Extract the (x, y) coordinate from the center of the cell holding the provided text.  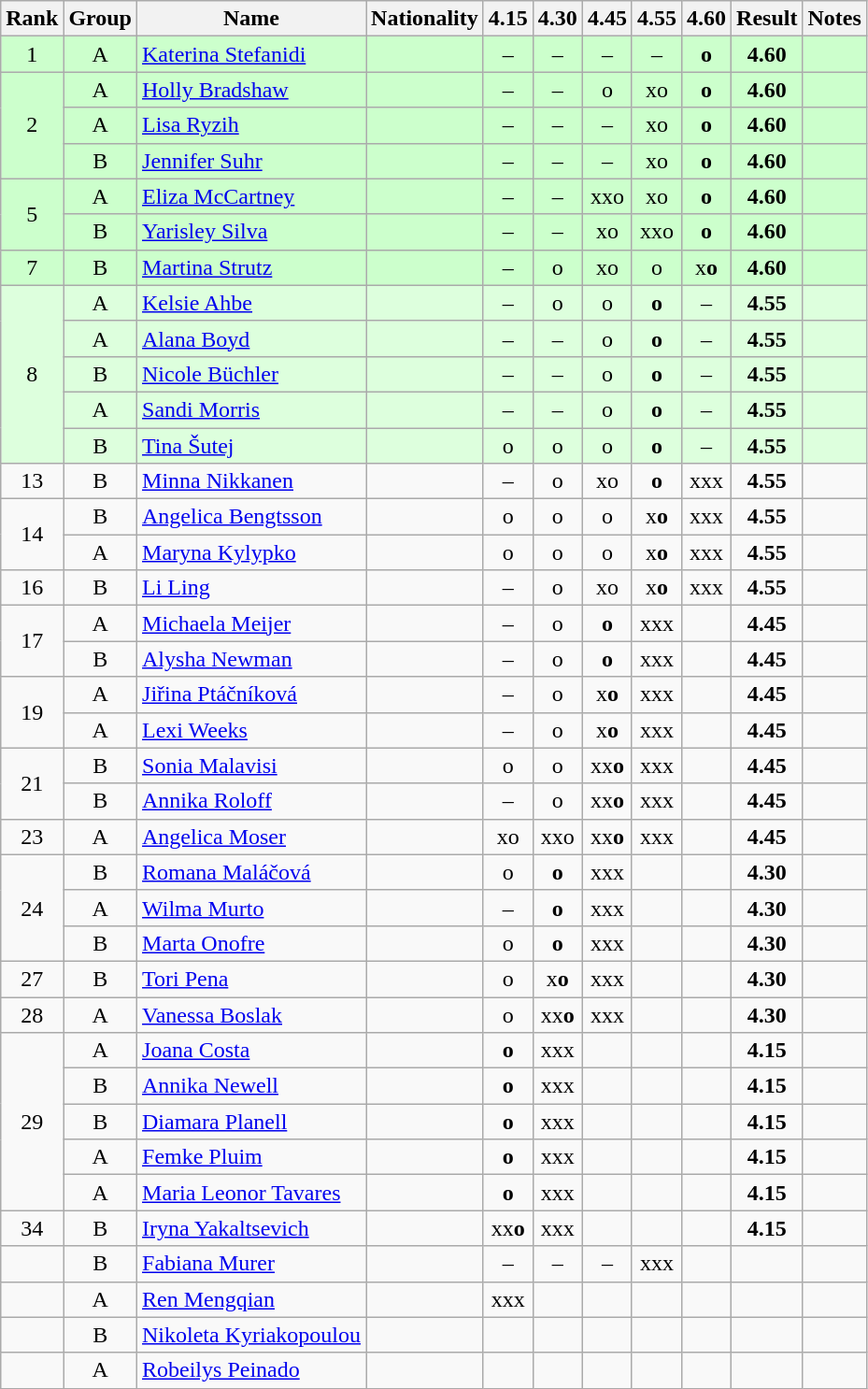
Tina Šutej (252, 446)
Alana Boyd (252, 338)
Nationality (425, 19)
Jennifer Suhr (252, 161)
Li Ling (252, 588)
28 (32, 1014)
Ren Mengqian (252, 1299)
Notes (834, 19)
2 (32, 125)
Angelica Bengtsson (252, 517)
19 (32, 712)
21 (32, 783)
Maryna Kylypko (252, 552)
1 (32, 54)
Eliza McCartney (252, 196)
Holly Bradshaw (252, 90)
Rank (32, 19)
Katerina Stefanidi (252, 54)
34 (32, 1228)
5 (32, 214)
Romana Maláčová (252, 872)
17 (32, 641)
8 (32, 374)
Michaela Meijer (252, 623)
Marta Onofre (252, 943)
Joana Costa (252, 1051)
Annika Roloff (252, 801)
Nikoleta Kyriakopoulou (252, 1335)
Kelsie Ahbe (252, 303)
7 (32, 267)
16 (32, 588)
23 (32, 837)
Lexi Weeks (252, 730)
Maria Leonor Tavares (252, 1193)
Martina Strutz (252, 267)
Annika Newell (252, 1086)
Result (767, 19)
Minna Nikkanen (252, 481)
Diamara Planell (252, 1122)
14 (32, 535)
27 (32, 979)
Alysha Newman (252, 659)
Nicole Büchler (252, 374)
Sonia Malavisi (252, 766)
Yarisley Silva (252, 232)
Robeilys Peinado (252, 1370)
Femke Pluim (252, 1157)
Lisa Ryzih (252, 125)
Wilma Murto (252, 908)
Angelica Moser (252, 837)
Fabiana Murer (252, 1264)
29 (32, 1122)
Name (252, 19)
13 (32, 481)
Jiřina Ptáčníková (252, 694)
24 (32, 908)
Vanessa Boslak (252, 1014)
Sandi Morris (252, 409)
Iryna Yakaltsevich (252, 1228)
Group (101, 19)
Tori Pena (252, 979)
